Scan for the cell matching the given text and deliver its (X, Y) coordinate at center. 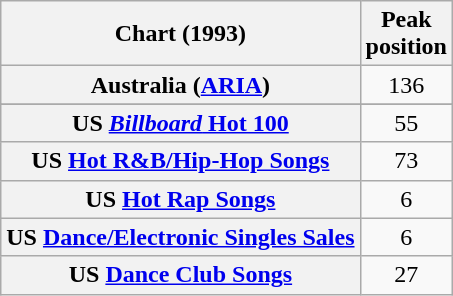
Australia (ARIA) (180, 85)
55 (406, 123)
US Hot R&B/Hip-Hop Songs (180, 161)
27 (406, 275)
Peakposition (406, 34)
136 (406, 85)
US Hot Rap Songs (180, 199)
73 (406, 161)
US Billboard Hot 100 (180, 123)
Chart (1993) (180, 34)
US Dance/Electronic Singles Sales (180, 237)
US Dance Club Songs (180, 275)
